Locate the cell with the specified text and output its (x, y) center coordinate. 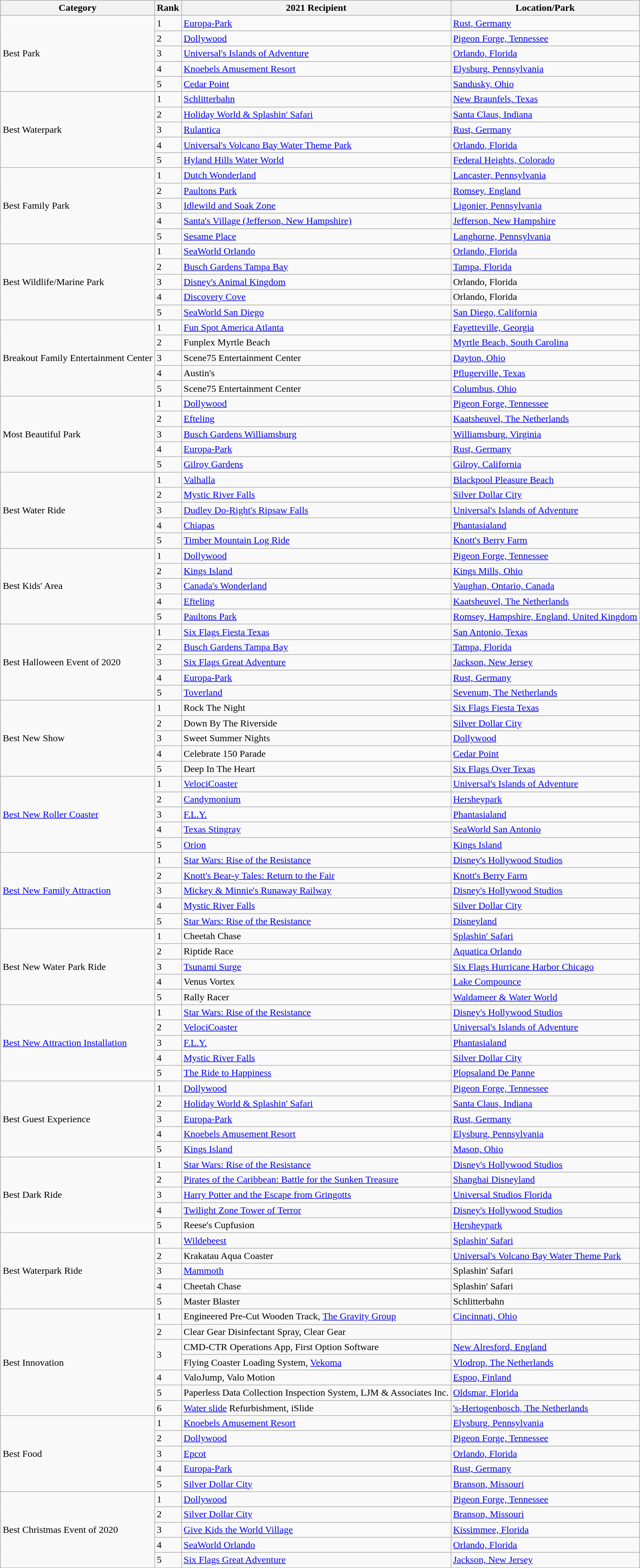
Six Flags Hurricane Harbor Chicago (545, 967)
Category (78, 8)
CMD-CTR Operations App, First Option Software (316, 1347)
Knott's Bear-y Tales: Return to the Fair (316, 875)
SeaWorld San Antonio (545, 830)
Pflugerville, Texas (545, 373)
Location/Park (545, 8)
Sandusky, Ohio (545, 84)
Deep In The Heart (316, 769)
Best New Roller Coaster (78, 814)
Funplex Myrtle Beach (316, 343)
Timber Mountain Log Ride (316, 541)
Langhorne, Pennsylvania (545, 236)
Best Dark Ride (78, 1195)
Austin's (316, 373)
Mammoth (316, 1271)
Best Wildlife/Marine Park (78, 282)
Best Waterpark Ride (78, 1271)
Kissimmee, Florida (545, 1530)
Water slide Refurbishment, iSlide (316, 1408)
Best New Show (78, 738)
SeaWorld San Diego (316, 312)
Romsey, Hampshire, England, United Kingdom (545, 616)
Mason, Ohio (545, 1149)
Rally Racer (316, 997)
Jefferson, New Hampshire (545, 221)
Clear Gear Disinfectant Spray, Clear Gear (316, 1332)
Canada's Wonderland (316, 586)
Myrtle Beach, South Carolina (545, 343)
Disneyland (545, 921)
Discovery Cove (316, 297)
Best Park (78, 54)
Best Guest Experience (78, 1119)
Pirates of the Caribbean: Battle for the Sunken Treasure (316, 1180)
Flying Coaster Loading System, Vekoma (316, 1362)
Oldsmar, Florida (545, 1392)
Santa's Village (Jefferson, New Hampshire) (316, 221)
Aquatica Orlando (545, 952)
Fun Spot America Atlanta (316, 327)
Twilight Zone Tower of Terror (316, 1210)
6 (168, 1408)
Shanghai Disneyland (545, 1180)
Venus Vortex (316, 982)
Celebrate 150 Parade (316, 754)
Best Innovation (78, 1362)
Disney's Animal Kingdom (316, 282)
The Ride to Happiness (316, 1073)
Riptide Race (316, 952)
Federal Heights, Colorado (545, 160)
Harry Potter and the Escape from Gringotts (316, 1195)
Sweet Summer Nights (316, 738)
Mickey & Minnie's Runaway Railway (316, 890)
Tsunami Surge (316, 967)
Candymonium (316, 799)
Rulantica (316, 130)
Rank (168, 8)
Epcot (316, 1454)
ValoJump, Valo Motion (316, 1377)
Vaughan, Ontario, Canada (545, 586)
Ligonier, Pennsylvania (545, 206)
Busch Gardens Williamsburg (316, 434)
's-Hertogenbosch, The Netherlands (545, 1408)
Texas Stingray (316, 830)
Best Kids' Area (78, 586)
Most Beautiful Park (78, 434)
Gilroy, California (545, 465)
Chiapas (316, 525)
Best Water Ride (78, 510)
Toverland (316, 693)
Give Kids the World Village (316, 1530)
Kings Mills, Ohio (545, 571)
Dudley Do-Right's Ripsaw Falls (316, 510)
Valhalla (316, 480)
Lancaster, Pennsylvania (545, 175)
Blackpool Pleasure Beach (545, 480)
Columbus, Ohio (545, 388)
San Antonio, Texas (545, 632)
Sevenum, The Netherlands (545, 693)
Best Christmas Event of 2020 (78, 1530)
Williamsburg, Virginia (545, 434)
Fayetteville, Georgia (545, 327)
Reese's Cupfusion (316, 1225)
Gilroy Gardens (316, 465)
Universal Studios Florida (545, 1195)
Down By The Riverside (316, 723)
Cincinnati, Ohio (545, 1317)
Hyland Hills Water World (316, 160)
2021 Recipient (316, 8)
Best Halloween Event of 2020 (78, 662)
New Braunfels, Texas (545, 99)
Lake Compounce (545, 982)
Espoo, Finland (545, 1377)
Krakatau Aqua Coaster (316, 1256)
Breakout Family Entertainment Center (78, 358)
Best New Family Attraction (78, 890)
Master Blaster (316, 1301)
Plopsaland De Panne (545, 1073)
Wildebeest (316, 1241)
Idlewild and Soak Zone (316, 206)
San Diego, California (545, 312)
Best New Attraction Installation (78, 1043)
Vlodrop, The Netherlands (545, 1362)
Best Waterpark (78, 130)
Rock The Night (316, 708)
Dutch Wonderland (316, 175)
Best Food (78, 1454)
Best Family Park (78, 205)
Orion (316, 845)
Sesame Place (316, 236)
Best New Water Park Ride (78, 967)
Waldameer & Water World (545, 997)
Engineered Pre-Cut Wooden Track, The Gravity Group (316, 1317)
Six Flags Over Texas (545, 769)
Romsey, England (545, 191)
Dayton, Ohio (545, 358)
Paperless Data Collection Inspection System, LJM & Associates Inc. (316, 1392)
New Alresford, England (545, 1347)
